Locate the cell with the specified text and output its [X, Y] center coordinate. 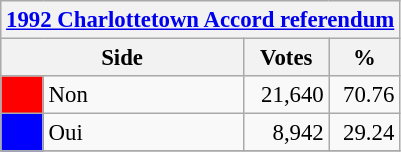
Side [122, 58]
21,640 [286, 95]
Non [143, 95]
8,942 [286, 133]
% [364, 58]
1992 Charlottetown Accord referendum [200, 20]
29.24 [364, 133]
70.76 [364, 95]
Votes [286, 58]
Oui [143, 133]
